Identify which cell holds the provided text, then report its [x, y] central coordinate. 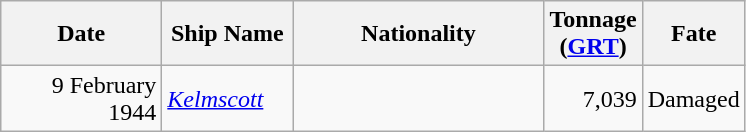
7,039 [593, 98]
9 February 1944 [82, 98]
Nationality [418, 34]
Damaged [694, 98]
Fate [694, 34]
Kelmscott [228, 98]
Tonnage (GRT) [593, 34]
Date [82, 34]
Ship Name [228, 34]
